From the cell containing the given text, extract its center point as [x, y] coordinate. 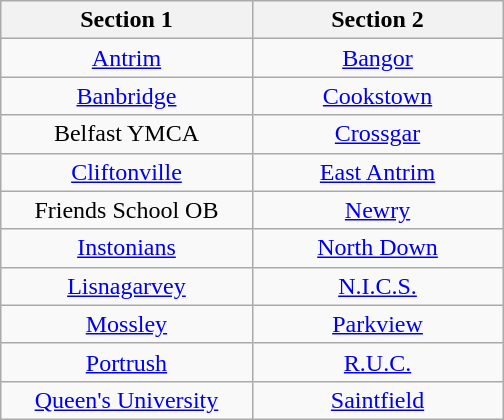
Crossgar [378, 134]
Antrim [126, 58]
Saintfield [378, 400]
North Down [378, 248]
R.U.C. [378, 362]
Portrush [126, 362]
Parkview [378, 324]
Cliftonville [126, 172]
East Antrim [378, 172]
Banbridge [126, 96]
Section 2 [378, 20]
Mossley [126, 324]
Section 1 [126, 20]
Newry [378, 210]
Bangor [378, 58]
Belfast YMCA [126, 134]
Queen's University [126, 400]
Cookstown [378, 96]
Friends School OB [126, 210]
N.I.C.S. [378, 286]
Instonians [126, 248]
Lisnagarvey [126, 286]
